Locate the cell with the specified text and output its (x, y) center coordinate. 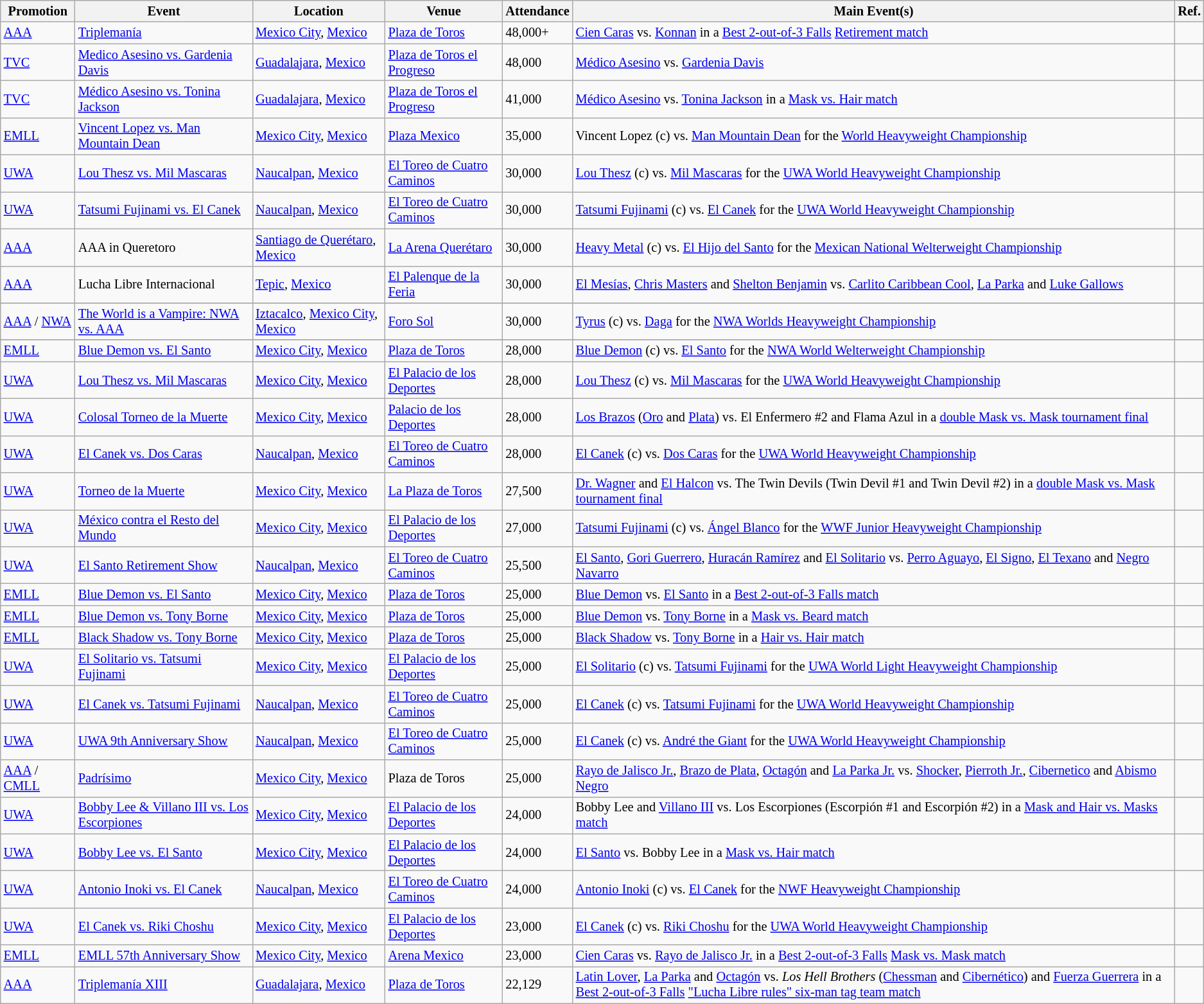
Arena Mexico (444, 956)
El Canek vs. Dos Caras (164, 454)
Black Shadow vs. Tony Borne in a Hair vs. Hair match (874, 638)
Médico Asesino vs. Tonina Jackson (164, 99)
Padrísimo (164, 778)
La Arena Querétaro (444, 247)
Vincent Lopez vs. Man Mountain Dean (164, 136)
El Solitario (c) vs. Tatsumi Fujinami for the UWA World Light Heavyweight Championship (874, 667)
Blue Demon (c) vs. El Santo for the NWA World Welterweight Championship (874, 351)
Tatsumi Fujinami vs. El Canek (164, 210)
Venue (444, 11)
Blue Demon vs. Tony Borne (164, 616)
25,500 (537, 565)
Antonio Inoki vs. El Canek (164, 889)
The World is a Vampire: NWA vs. AAA (164, 321)
Médico Asesino vs. Tonina Jackson in a Mask vs. Hair match (874, 99)
Black Shadow vs. Tony Borne (164, 638)
El Canek (c) vs. Tatsumi Fujinami for the UWA World Heavyweight Championship (874, 704)
Promotion (38, 11)
Antonio Inoki (c) vs. El Canek for the NWF Heavyweight Championship (874, 889)
Cien Caras vs. Rayo de Jalisco Jr. in a Best 2-out-of-3 Falls Mask vs. Mask match (874, 956)
Medico Asesino vs. Gardenia Davis (164, 62)
48,000+ (537, 33)
El Canek vs. Riki Choshu (164, 926)
Plaza Mexico (444, 136)
AAA / CMLL (38, 778)
Colosal Torneo de la Muerte (164, 417)
27,000 (537, 528)
Médico Asesino vs. Gardenia Davis (874, 62)
El Canek (c) vs. André the Giant for the UWA World Heavyweight Championship (874, 741)
El Mesías, Chris Masters and Shelton Benjamin vs. Carlito Caribbean Cool, La Parka and Luke Gallows (874, 285)
UWA 9th Anniversary Show (164, 741)
Location (318, 11)
El Santo vs. Bobby Lee in a Mask vs. Hair match (874, 852)
Tepic, Mexico (318, 285)
Bobby Lee vs. El Santo (164, 852)
El Canek vs. Tatsumi Fujinami (164, 704)
AAA / NWA (38, 321)
41,000 (537, 99)
Tatsumi Fujinami (c) vs. El Canek for the UWA World Heavyweight Championship (874, 210)
AAA in Queretoro (164, 247)
El Santo Retirement Show (164, 565)
Ref. (1189, 11)
Triplemanía XIII (164, 985)
Dr. Wagner and El Halcon vs. The Twin Devils (Twin Devil #1 and Twin Devil #2) in a double Mask vs. Mask tournament final (874, 491)
El Canek (c) vs. Dos Caras for the UWA World Heavyweight Championship (874, 454)
México contra el Resto del Mundo (164, 528)
Vincent Lopez (c) vs. Man Mountain Dean for the World Heavyweight Championship (874, 136)
El Solitario vs. Tatsumi Fujinami (164, 667)
Rayo de Jalisco Jr., Brazo de Plata, Octagón and La Parka Jr. vs. Shocker, Pierroth Jr., Cibernetico and Abismo Negro (874, 778)
Tyrus (c) vs. Daga for the NWA Worlds Heavyweight Championship (874, 321)
Tatsumi Fujinami (c) vs. Ángel Blanco for the WWF Junior Heavyweight Championship (874, 528)
Foro Sol (444, 321)
La Plaza de Toros (444, 491)
Los Brazos (Oro and Plata) vs. El Enfermero #2 and Flama Azul in a double Mask vs. Mask tournament final (874, 417)
Main Event(s) (874, 11)
El Palenque de la Feria (444, 285)
Iztacalco, Mexico City, Mexico (318, 321)
48,000 (537, 62)
EMLL 57th Anniversary Show (164, 956)
Bobby Lee and Villano III vs. Los Escorpiones (Escorpión #1 and Escorpión #2) in a Mask and Hair vs. Masks match (874, 815)
22,129 (537, 985)
Lucha Libre Internacional (164, 285)
Triplemanía (164, 33)
Heavy Metal (c) vs. El Hijo del Santo for the Mexican National Welterweight Championship (874, 247)
Torneo de la Muerte (164, 491)
El Canek (c) vs. Riki Choshu for the UWA World Heavyweight Championship (874, 926)
27,500 (537, 491)
35,000 (537, 136)
El Santo, Gori Guerrero, Huracán Ramírez and El Solitario vs. Perro Aguayo, El Signo, El Texano and Negro Navarro (874, 565)
Blue Demon vs. Tony Borne in a Mask vs. Beard match (874, 616)
Event (164, 11)
Blue Demon vs. El Santo in a Best 2-out-of-3 Falls match (874, 594)
Cien Caras vs. Konnan in a Best 2-out-of-3 Falls Retirement match (874, 33)
Palacio de los Deportes (444, 417)
Attendance (537, 11)
Bobby Lee & Villano III vs. Los Escorpiones (164, 815)
Santiago de Querétaro, Mexico (318, 247)
